For the text-containing cell, return its midpoint in (X, Y) coordinate format. 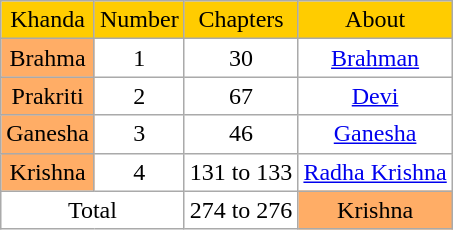
2 (139, 96)
Prakriti (48, 96)
Brahman (375, 58)
67 (241, 96)
Devi (375, 96)
Number (139, 20)
1 (139, 58)
Brahma (48, 58)
3 (139, 134)
4 (139, 172)
Chapters (241, 20)
30 (241, 58)
About (375, 20)
131 to 133 (241, 172)
46 (241, 134)
274 to 276 (241, 210)
Total (92, 210)
Khanda (48, 20)
Radha Krishna (375, 172)
